Determine the (x, y) coordinate at the center of the cell enclosing the given text.  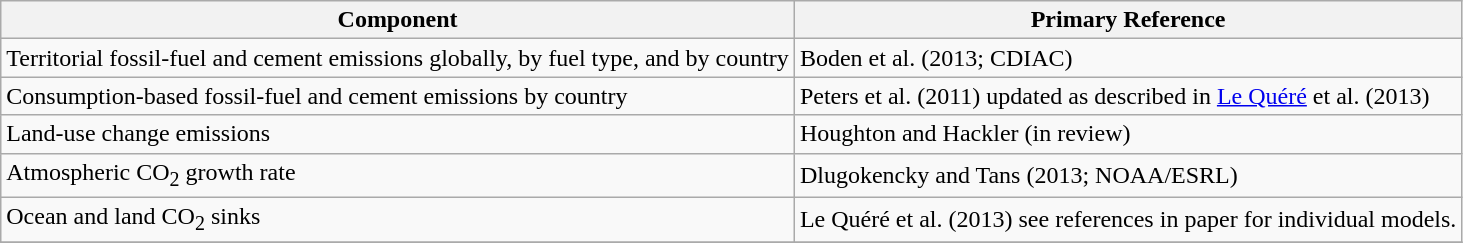
Territorial fossil-fuel and cement emissions globally, by fuel type, and by country (398, 58)
Houghton and Hackler (in review) (1128, 134)
Boden et al. (2013; CDIAC) (1128, 58)
Le Quéré et al. (2013) see references in paper for individual models. (1128, 219)
Component (398, 20)
Land-use change emissions (398, 134)
Atmospheric CO2 growth rate (398, 175)
Peters et al. (2011) updated as described in Le Quéré et al. (2013) (1128, 96)
Ocean and land CO2 sinks (398, 219)
Consumption-based fossil-fuel and cement emissions by country (398, 96)
Primary Reference (1128, 20)
Dlugokencky and Tans (2013; NOAA/ESRL) (1128, 175)
